Return (X, Y) of the center of cell containing provided text 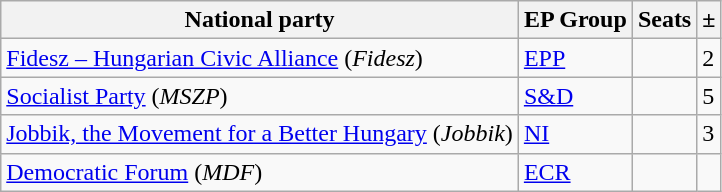
± (709, 20)
2 (709, 58)
EP Group (575, 20)
S&D (575, 96)
3 (709, 134)
ECR (575, 172)
Seats (664, 20)
5 (709, 96)
National party (260, 20)
EPP (575, 58)
Socialist Party (MSZP) (260, 96)
NI (575, 134)
Fidesz – Hungarian Civic Alliance (Fidesz) (260, 58)
Jobbik, the Movement for a Better Hungary (Jobbik) (260, 134)
Democratic Forum (MDF) (260, 172)
